Find where the given text appears and provide that cell's center as [X, Y] coordinate. 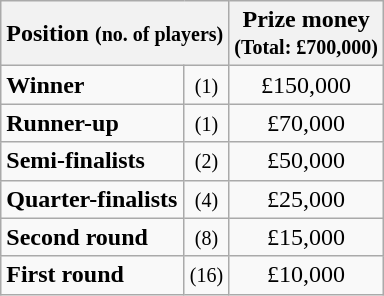
£25,000 [306, 199]
Position (no. of players) [115, 34]
Winner [92, 85]
Quarter-finalists [92, 199]
Second round [92, 237]
Semi-finalists [92, 161]
£150,000 [306, 85]
£50,000 [306, 161]
First round [92, 275]
Runner-up [92, 123]
(8) [206, 237]
(2) [206, 161]
(4) [206, 199]
Prize money(Total: £700,000) [306, 34]
£15,000 [306, 237]
£10,000 [306, 275]
£70,000 [306, 123]
(16) [206, 275]
